Pinpoint the cell where the given text exists, returning its (x, y) midpoint coordinate. 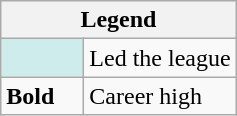
Career high (160, 96)
Bold (42, 96)
Legend (118, 20)
Led the league (160, 58)
